Scan for the cell matching the given text and deliver its [x, y] coordinate at center. 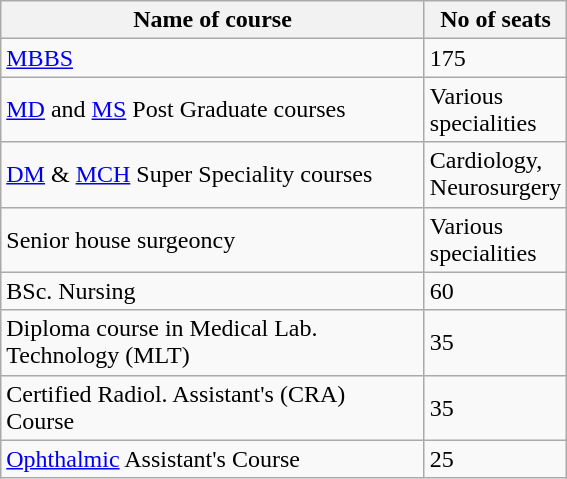
Senior house surgeoncy [213, 240]
MD and MS Post Graduate courses [213, 110]
Cardiology, Neurosurgery [496, 174]
60 [496, 291]
Ophthalmic Assistant's Course [213, 459]
MBBS [213, 58]
175 [496, 58]
25 [496, 459]
Certified Radiol. Assistant's (CRA) Course [213, 408]
DM & MCH Super Speciality courses [213, 174]
Diploma course in Medical Lab. Technology (MLT) [213, 342]
No of seats [496, 20]
Name of course [213, 20]
BSc. Nursing [213, 291]
